Identify which cell holds the provided text, then report its [x, y] central coordinate. 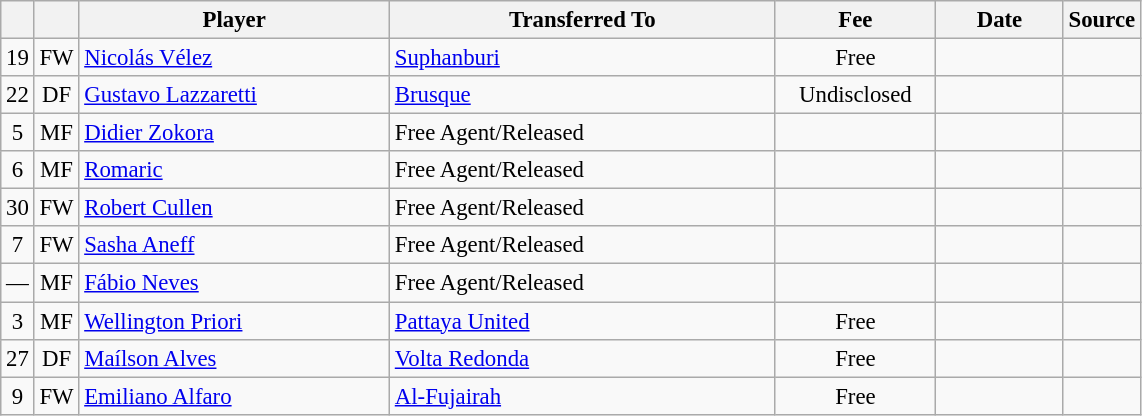
Brusque [582, 95]
Wellington Priori [234, 321]
Pattaya United [582, 321]
Transferred To [582, 20]
Suphanburi [582, 58]
27 [18, 358]
Date [1000, 20]
Fábio Neves [234, 283]
Sasha Aneff [234, 245]
Robert Cullen [234, 208]
Maílson Alves [234, 358]
5 [18, 133]
Didier Zokora [234, 133]
Player [234, 20]
22 [18, 95]
Romaric [234, 170]
19 [18, 58]
Gustavo Lazzaretti [234, 95]
Volta Redonda [582, 358]
3 [18, 321]
Undisclosed [856, 95]
9 [18, 396]
— [18, 283]
Emiliano Alfaro [234, 396]
30 [18, 208]
Source [1102, 20]
6 [18, 170]
Fee [856, 20]
Nicolás Vélez [234, 58]
7 [18, 245]
Al-Fujairah [582, 396]
